Scan for the cell matching the given text and deliver its (X, Y) coordinate at center. 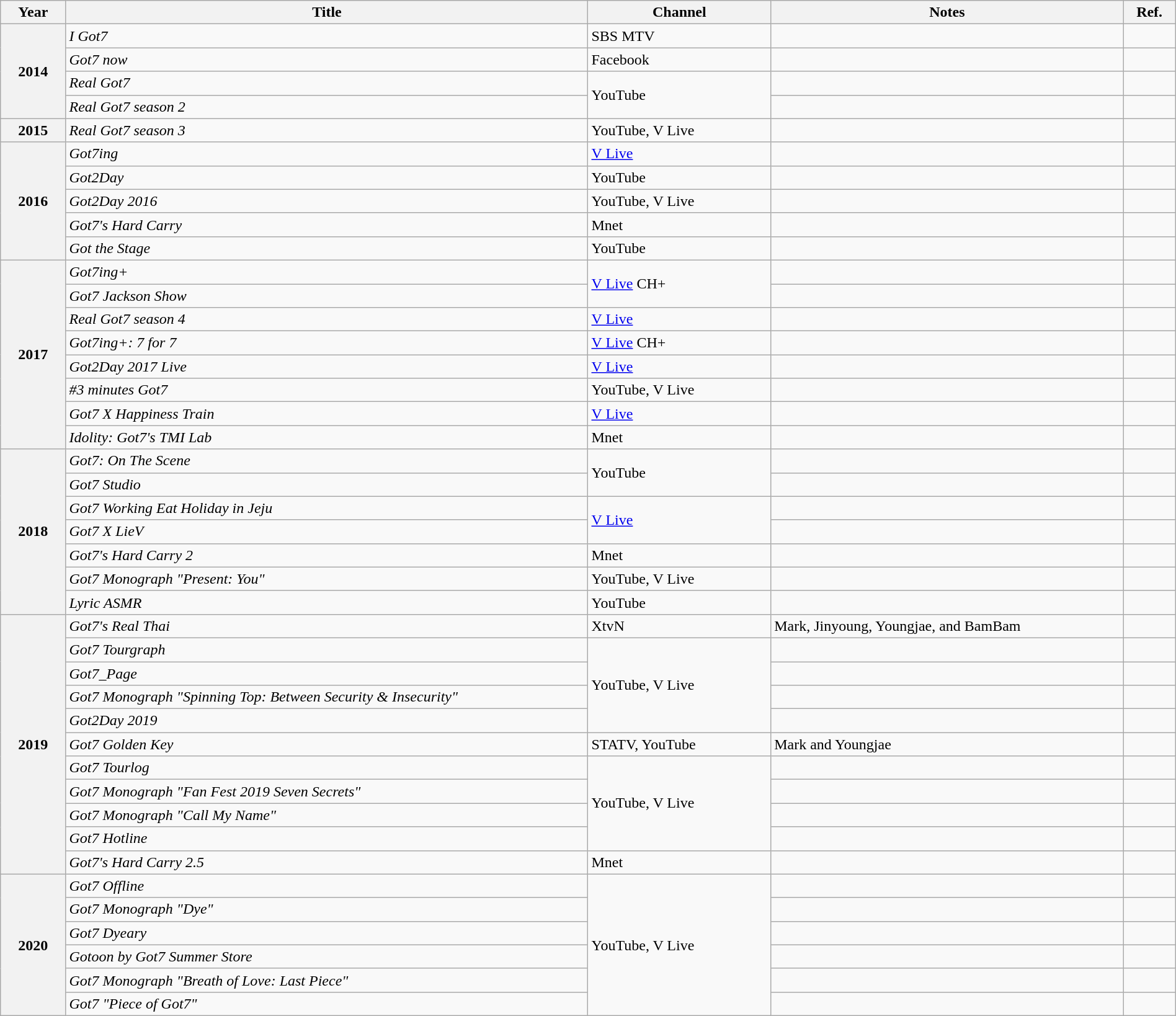
Channel (680, 12)
Got7 X Happiness Train (327, 414)
2017 (33, 354)
Got7 Monograph "Call My Name" (327, 815)
Year (33, 12)
I Got7 (327, 36)
Got7 Monograph "Present: You" (327, 579)
Got7ing+: 7 for 7 (327, 343)
#3 minutes Got7 (327, 390)
2016 (33, 201)
Got7ing (327, 154)
2019 (33, 744)
XtvN (680, 626)
Got7 now (327, 60)
Title (327, 12)
Real Got7 season 3 (327, 130)
Got7 Monograph "Breath of Love: Last Piece" (327, 980)
Mark, Jinyoung, Youngjae, and BamBam (947, 626)
Got2Day 2019 (327, 721)
Got2Day 2016 (327, 201)
Got the Stage (327, 248)
2020 (33, 945)
Got7 Studio (327, 484)
2015 (33, 130)
Got7 Tourlog (327, 768)
Got7ing+ (327, 272)
2014 (33, 71)
Got7's Hard Carry 2 (327, 555)
Got7's Hard Carry 2.5 (327, 862)
Got7 Monograph "Fan Fest 2019 Seven Secrets" (327, 791)
Ref. (1149, 12)
Got7 Monograph "Dye" (327, 909)
2018 (33, 532)
Got7_Page (327, 673)
Got7 Offline (327, 886)
Got7 Dyeary (327, 933)
Lyric ASMR (327, 602)
Gotoon by Got7 Summer Store (327, 956)
Real Got7 season 4 (327, 319)
SBS MTV (680, 36)
Real Got7 season 2 (327, 107)
Got7's Real Thai (327, 626)
Got7 "Piece of Got7" (327, 1004)
STATV, YouTube (680, 744)
Idolity: Got7's TMI Lab (327, 437)
Got2Day (327, 177)
Mark and Youngjae (947, 744)
Facebook (680, 60)
Got7 Hotline (327, 839)
Got7 Golden Key (327, 744)
Got2Day 2017 Live (327, 367)
Got7 Tourgraph (327, 649)
Got7: On The Scene (327, 461)
Got7's Hard Carry (327, 225)
Got7 Monograph "Spinning Top: Between Security & Insecurity" (327, 697)
Got7 Jackson Show (327, 296)
Real Got7 (327, 83)
Notes (947, 12)
Got7 X LieV (327, 532)
Got7 Working Eat Holiday in Jeju (327, 508)
